Locate the cell with the specified text and output its [X, Y] center coordinate. 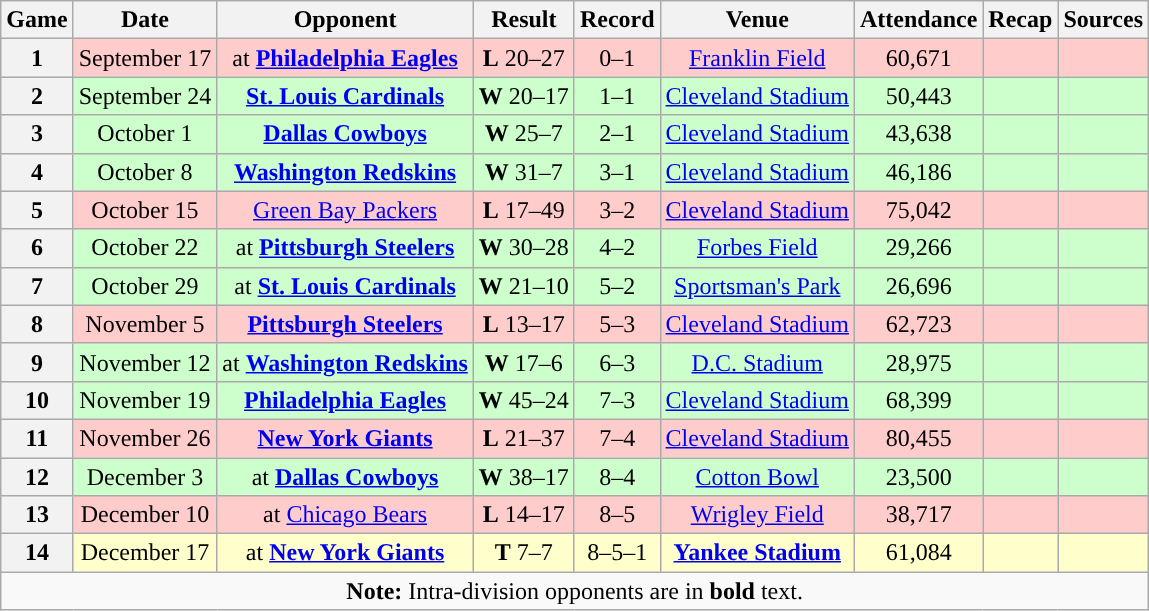
6–3 [617, 362]
23,500 [918, 477]
at St. Louis Cardinals [345, 286]
Washington Redskins [345, 172]
October 29 [145, 286]
W 20–17 [524, 96]
Sportsman's Park [757, 286]
L 14–17 [524, 515]
Dallas Cowboys [345, 134]
W 38–17 [524, 477]
Cotton Bowl [757, 477]
11 [37, 438]
2 [37, 96]
5–2 [617, 286]
at Pittsburgh Steelers [345, 248]
L 17–49 [524, 210]
September 24 [145, 96]
November 26 [145, 438]
November 12 [145, 362]
5 [37, 210]
W 17–6 [524, 362]
Opponent [345, 20]
3 [37, 134]
4–2 [617, 248]
61,084 [918, 553]
Philadelphia Eagles [345, 400]
Sources [1104, 20]
26,696 [918, 286]
7–4 [617, 438]
8–5 [617, 515]
43,638 [918, 134]
12 [37, 477]
New York Giants [345, 438]
80,455 [918, 438]
at Dallas Cowboys [345, 477]
D.C. Stadium [757, 362]
W 31–7 [524, 172]
5–3 [617, 324]
1 [37, 58]
7–3 [617, 400]
December 17 [145, 553]
Recap [1020, 20]
November 5 [145, 324]
W 30–28 [524, 248]
Yankee Stadium [757, 553]
Result [524, 20]
October 22 [145, 248]
Venue [757, 20]
November 19 [145, 400]
Pittsburgh Steelers [345, 324]
at New York Giants [345, 553]
7 [37, 286]
L 20–27 [524, 58]
September 17 [145, 58]
Franklin Field [757, 58]
62,723 [918, 324]
13 [37, 515]
Game [37, 20]
at Philadelphia Eagles [345, 58]
8–5–1 [617, 553]
Record [617, 20]
L 13–17 [524, 324]
L 21–37 [524, 438]
3–1 [617, 172]
Note: Intra-division opponents are in bold text. [575, 591]
W 45–24 [524, 400]
St. Louis Cardinals [345, 96]
75,042 [918, 210]
W 25–7 [524, 134]
8–4 [617, 477]
T 7–7 [524, 553]
3–2 [617, 210]
4 [37, 172]
8 [37, 324]
46,186 [918, 172]
at Washington Redskins [345, 362]
Forbes Field [757, 248]
Date [145, 20]
October 1 [145, 134]
Green Bay Packers [345, 210]
1–1 [617, 96]
W 21–10 [524, 286]
10 [37, 400]
68,399 [918, 400]
60,671 [918, 58]
6 [37, 248]
14 [37, 553]
December 3 [145, 477]
October 8 [145, 172]
December 10 [145, 515]
28,975 [918, 362]
38,717 [918, 515]
October 15 [145, 210]
Wrigley Field [757, 515]
9 [37, 362]
Attendance [918, 20]
2–1 [617, 134]
at Chicago Bears [345, 515]
50,443 [918, 96]
0–1 [617, 58]
29,266 [918, 248]
